Provide the (X, Y) coordinate of the cell's center where the given text is located.  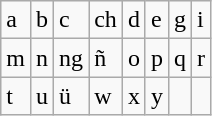
a (16, 20)
w (106, 96)
t (16, 96)
n (42, 58)
ü (72, 96)
ng (72, 58)
p (156, 58)
i (202, 20)
r (202, 58)
ch (106, 20)
d (134, 20)
g (180, 20)
c (72, 20)
e (156, 20)
o (134, 58)
m (16, 58)
q (180, 58)
u (42, 96)
y (156, 96)
x (134, 96)
b (42, 20)
ñ (106, 58)
